Output the (x, y) coordinate of the center of the cell containing the given text.  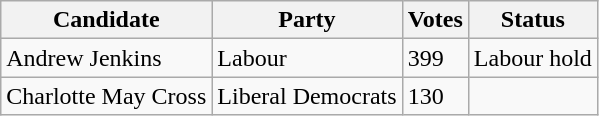
399 (435, 58)
130 (435, 96)
Charlotte May Cross (106, 96)
Status (532, 20)
Votes (435, 20)
Labour (307, 58)
Andrew Jenkins (106, 58)
Party (307, 20)
Labour hold (532, 58)
Candidate (106, 20)
Liberal Democrats (307, 96)
